From the cell containing the given text, extract its center point as (x, y) coordinate. 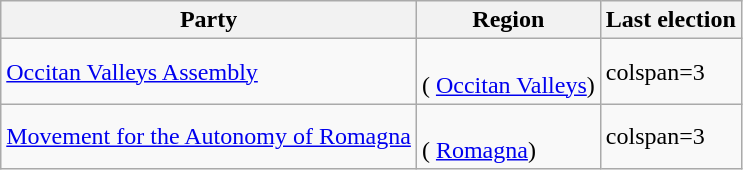
Party (209, 20)
( Romagna) (508, 136)
Movement for the Autonomy of Romagna (209, 136)
Last election (670, 20)
Occitan Valleys Assembly (209, 72)
( Occitan Valleys) (508, 72)
Region (508, 20)
